Locate the cell with the specified text and output its [X, Y] center coordinate. 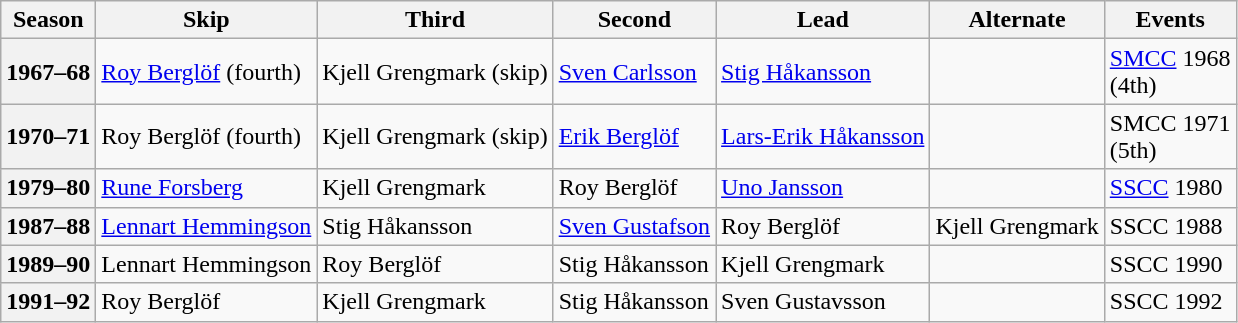
Season [48, 20]
Lars-Erik Håkansson [823, 136]
Erik Berglöf [634, 136]
1991–92 [48, 302]
Uno Jansson [823, 188]
SMCC 1968 (4th) [1170, 72]
1979–80 [48, 188]
Rune Forsberg [206, 188]
SSCC 1992 [1170, 302]
1989–90 [48, 264]
Sven Gustavsson [823, 302]
Sven Carlsson [634, 72]
Lead [823, 20]
Third [435, 20]
SSCC 1990 [1170, 264]
Second [634, 20]
1987–88 [48, 226]
SMCC 1971 (5th) [1170, 136]
SSCC 1988 [1170, 226]
Events [1170, 20]
Skip [206, 20]
1970–71 [48, 136]
Alternate [1017, 20]
Sven Gustafson [634, 226]
1967–68 [48, 72]
SSCC 1980 [1170, 188]
